From the cell containing the given text, extract its center point as [x, y] coordinate. 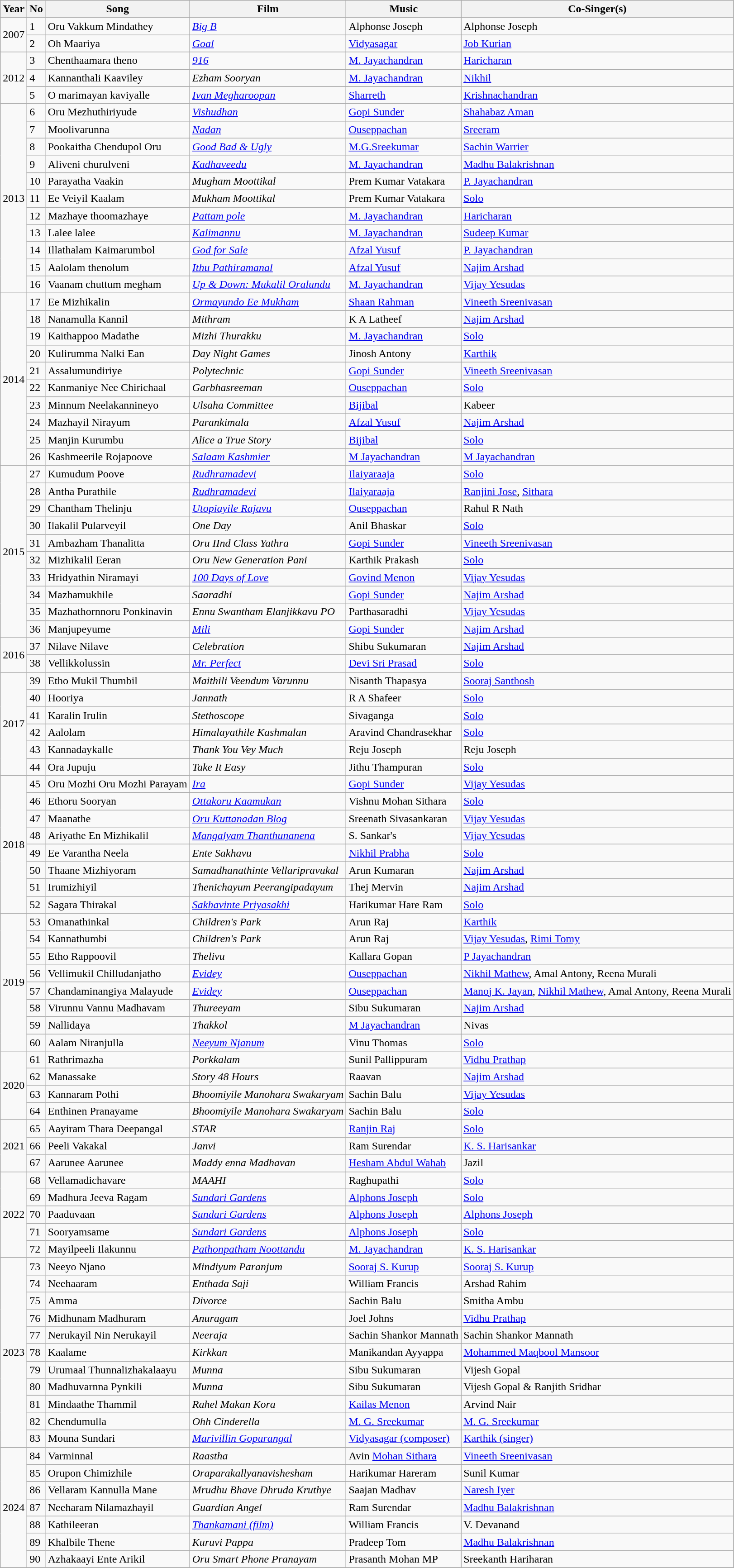
Thelivu [268, 956]
18 [36, 319]
Mayilpeeli Ilakunnu [118, 1249]
Stethoscope [268, 715]
Jinosh Antony [404, 353]
Mazhathornnoru Ponkinavin [118, 612]
29 [36, 509]
7 [36, 129]
Manoj K. Jayan, Nikhil Mathew, Amal Antony, Reena Murali [597, 991]
Ezham Sooryan [268, 78]
25 [36, 439]
2016 [14, 655]
Smitha Ambu [597, 1301]
79 [36, 1370]
S. Sankar's [404, 836]
Anil Bhaskar [404, 526]
Kuruvi Pappa [268, 1542]
Parthasaradhi [404, 612]
Antha Purathile [118, 491]
76 [36, 1318]
V. Devanand [597, 1525]
Mrudhu Bhave Dhruda Kruthye [268, 1490]
74 [36, 1283]
42 [36, 732]
2014 [14, 379]
Oru New Generation Pani [268, 560]
K A Latheef [404, 319]
Kannaram Pothi [118, 1094]
Kalimannu [268, 233]
Aayiram Thara Deepangal [118, 1129]
6 [36, 112]
Anuragam [268, 1318]
26 [36, 457]
Mr. Perfect [268, 663]
Karthik Prakash [404, 560]
80 [36, 1387]
82 [36, 1421]
Thank You Vey Much [268, 749]
2012 [14, 78]
Varminnal [118, 1456]
Nanamulla Kannil [118, 319]
Up & Down: Mukalil Oralundu [268, 285]
Ranjin Raj [404, 1129]
2007 [14, 35]
Shaan Rahman [404, 302]
Mazhaye thoomazhaye [118, 216]
Kumudum Poove [118, 474]
Mangalyam Thanthunanena [268, 836]
4 [36, 78]
Thureeyam [268, 1008]
Song [118, 9]
Karalin Irulin [118, 715]
10 [36, 181]
36 [36, 629]
72 [36, 1249]
Goal [268, 43]
Neeyo Njano [118, 1266]
41 [36, 715]
Assalumundiriye [118, 371]
Vishudhan [268, 112]
Guardian Angel [268, 1507]
Amma [118, 1301]
66 [36, 1146]
Mugham Moottikal [268, 181]
Vellikkolussin [118, 663]
916 [268, 61]
Marivillin Gopurangal [268, 1439]
Co-Singer(s) [597, 9]
Maanathe [118, 819]
Rathrimazha [118, 1060]
43 [36, 749]
Madhuvarnna Pynkili [118, 1387]
Nivas [597, 1025]
Kaalame [118, 1353]
12 [36, 216]
Paaduvaan [118, 1215]
39 [36, 681]
Job Kurian [597, 43]
Big B [268, 26]
31 [36, 543]
Thej Mervin [404, 887]
14 [36, 250]
88 [36, 1525]
85 [36, 1473]
Oru Vakkum Mindathey [118, 26]
8 [36, 147]
Neehaaram [118, 1283]
2020 [14, 1086]
40 [36, 698]
Mithram [268, 319]
71 [36, 1232]
One Day [268, 526]
Manjupeyume [118, 629]
Arun Kumaran [404, 870]
Hooriya [118, 698]
Salaam Kashmier [268, 457]
Pattam pole [268, 216]
11 [36, 198]
Khalbile Thene [118, 1542]
2018 [14, 844]
Raastha [268, 1456]
Nallidaya [118, 1025]
Vishnu Mohan Sithara [404, 801]
Krishnachandran [597, 95]
Parankimala [268, 422]
2017 [14, 724]
Avin Mohan Sithara [404, 1456]
Kabeer [597, 405]
13 [36, 233]
Nilave Nilave [118, 646]
Orupon Chimizhile [118, 1473]
Neeraja [268, 1335]
Vijesh Gopal [597, 1370]
30 [36, 526]
O marimayan kaviyalle [118, 95]
22 [36, 388]
Harikumar Hare Ram [404, 905]
Prasanth Mohan MP [404, 1559]
Divorce [268, 1301]
Vellaram Kannulla Mane [118, 1490]
Kashmeerile Rojapoove [118, 457]
73 [36, 1266]
Sreenath Sivasankaran [404, 819]
Neeharam Nilamazhayil [118, 1507]
20 [36, 353]
Aalolam thenolum [118, 267]
Pathonpatham Noottandu [268, 1249]
Utopiayile Rajavu [268, 509]
33 [36, 577]
61 [36, 1060]
Chendumulla [118, 1421]
Mukham Moottikal [268, 198]
Hridyathin Niramayi [118, 577]
52 [36, 905]
Nikhil Prabha [404, 853]
Nerukayil Nin Nerukayil [118, 1335]
R A Shafeer [404, 698]
87 [36, 1507]
Mindiyum Paranjum [268, 1266]
Manikandan Ayyappa [404, 1353]
Harikumar Hareram [404, 1473]
Sharreth [404, 95]
Ormayundo Ee Mukham [268, 302]
55 [36, 956]
2013 [14, 198]
Aliveni churulveni [118, 164]
24 [36, 422]
81 [36, 1404]
Oru Mozhi Oru Mozhi Parayam [118, 784]
Lalee lalee [118, 233]
68 [36, 1180]
2019 [14, 982]
78 [36, 1353]
Ee Mizhikalin [118, 302]
Devi Sri Prasad [404, 663]
Vidyasagar (composer) [404, 1439]
Chandaminangiya Malayude [118, 991]
God for Sale [268, 250]
9 [36, 164]
59 [36, 1025]
45 [36, 784]
M.G.Sreekumar [404, 147]
Kathileeran [118, 1525]
Maddy enna Madhavan [268, 1163]
Virunnu Vannu Madhavam [118, 1008]
Mizhi Thurakku [268, 336]
Aalolam [118, 732]
Maithili Veendum Varunnu [268, 681]
Aalam Niranjulla [118, 1042]
21 [36, 371]
Pookaitha Chendupol Oru [118, 147]
Samadhanathinte Vellaripravukal [268, 870]
Arshad Rahim [597, 1283]
Sivaganga [404, 715]
Sunil Kumar [597, 1473]
Shahabaz Aman [597, 112]
Ora Jupuju [118, 767]
Raghupathi [404, 1180]
Pradeep Tom [404, 1542]
Oru Smart Phone Pranayam [268, 1559]
Music [404, 9]
Sakhavinte Priyasakhi [268, 905]
Manjin Kurumbu [118, 439]
65 [36, 1129]
Chenthaamara theno [118, 61]
23 [36, 405]
Rahul R Nath [597, 509]
62 [36, 1077]
Madhura Jeeva Ragam [118, 1197]
Sachin Warrier [597, 147]
Thenichayum Peerangipadayum [268, 887]
Ivan Megharoopan [268, 95]
Etho Rappoovil [118, 956]
2022 [14, 1215]
69 [36, 1197]
63 [36, 1094]
Oru Mezhuthiriyude [118, 112]
Jazil [597, 1163]
Ulsaha Committee [268, 405]
75 [36, 1301]
Film [268, 9]
Good Bad & Ugly [268, 147]
Ethoru Sooryan [118, 801]
16 [36, 285]
64 [36, 1111]
2015 [14, 551]
2 [36, 43]
Nikhil Mathew, Amal Antony, Reena Murali [597, 973]
32 [36, 560]
Kannathumbi [118, 939]
Take It Easy [268, 767]
100 Days of Love [268, 577]
Mazhayil Nirayum [118, 422]
No [36, 9]
Minnum Neelakannineyo [118, 405]
Vidyasagar [404, 43]
77 [36, 1335]
5 [36, 95]
Celebration [268, 646]
Kailas Menon [404, 1404]
Ee Varantha Neela [118, 853]
Kannanthali Kaaviley [118, 78]
Naresh Iyer [597, 1490]
Oru Kuttanadan Blog [268, 819]
Ee Veiyil Kaalam [118, 198]
Midhunam Madhuram [118, 1318]
2024 [14, 1507]
44 [36, 767]
Janvi [268, 1146]
Kanmaniye Nee Chirichaal [118, 388]
Ranjini Jose, Sithara [597, 491]
Polytechnic [268, 371]
Nikhil [597, 78]
1 [36, 26]
Alice a True Story [268, 439]
86 [36, 1490]
Saaradhi [268, 595]
3 [36, 61]
Porkkalam [268, 1060]
27 [36, 474]
Ennu Swantham Elanjikkavu PO [268, 612]
Kaithappoo Madathe [118, 336]
19 [36, 336]
Illathalam Kaimarumbol [118, 250]
Moolivarunna [118, 129]
Mindaathe Thammil [118, 1404]
89 [36, 1542]
Sooraj Santhosh [597, 681]
Ithu Pathiramanal [268, 267]
Mili [268, 629]
P Jayachandran [597, 956]
46 [36, 801]
Sudeep Kumar [597, 233]
Sreekanth Hariharan [597, 1559]
48 [36, 836]
17 [36, 302]
Mazhamukhile [118, 595]
Enthinen Pranayame [118, 1111]
2021 [14, 1146]
Aarunee Aarunee [118, 1163]
53 [36, 922]
Vijesh Gopal & Ranjith Sridhar [597, 1387]
51 [36, 887]
Kulirumma Nalki Ean [118, 353]
Oh Maariya [118, 43]
Story 48 Hours [268, 1077]
Vaanam chuttum megham [118, 285]
70 [36, 1215]
Kannadaykalle [118, 749]
28 [36, 491]
Rahel Makan Kora [268, 1404]
37 [36, 646]
Arvind Nair [597, 1404]
Sooryamsame [118, 1232]
34 [36, 595]
38 [36, 663]
Ottakoru Kaamukan [268, 801]
Jithu Thampuran [404, 767]
Ente Sakhavu [268, 853]
Azhakaayi Ente Arikil [118, 1559]
60 [36, 1042]
Vellimukil Chilludanjatho [118, 973]
Vellamadichavare [118, 1180]
2023 [14, 1352]
Mizhikalil Eeran [118, 560]
15 [36, 267]
Etho Mukil Thumbil [118, 681]
Sunil Pallippuram [404, 1060]
83 [36, 1439]
Vijay Yesudas, Rimi Tomy [597, 939]
Mouna Sundari [118, 1439]
Ariyathe En Mizhikalil [118, 836]
84 [36, 1456]
35 [36, 612]
Karthik (singer) [597, 1439]
67 [36, 1163]
56 [36, 973]
Kallara Gopan [404, 956]
Jannath [268, 698]
Day Night Games [268, 353]
58 [36, 1008]
Vinu Thomas [404, 1042]
Omanathinkal [118, 922]
Parayatha Vaakin [118, 181]
Irumizhiyil [118, 887]
Oraparakallyanavishesham [268, 1473]
Chantham Thelinju [118, 509]
Nadan [268, 129]
Joel Johns [404, 1318]
Thakkol [268, 1025]
Peeli Vakakal [118, 1146]
STAR [268, 1129]
Ira [268, 784]
Sreeram [597, 129]
54 [36, 939]
Ambazham Thanalitta [118, 543]
Manassake [118, 1077]
Shibu Sukumaran [404, 646]
Himalayathile Kashmalan [268, 732]
Sagara Thirakal [118, 905]
Mohammed Maqbool Mansoor [597, 1353]
MAAHI [268, 1180]
49 [36, 853]
Raavan [404, 1077]
Garbhasreeman [268, 388]
90 [36, 1559]
Govind Menon [404, 577]
Enthada Saji [268, 1283]
Hesham Abdul Wahab [404, 1163]
Year [14, 9]
Thankamani (film) [268, 1525]
Nisanth Thapasya [404, 681]
Aravind Chandrasekhar [404, 732]
Ohh Cinderella [268, 1421]
47 [36, 819]
Urumaal Thunnalizhakalaayu [118, 1370]
50 [36, 870]
Oru IInd Class Yathra [268, 543]
Thaane Mizhiyoram [118, 870]
Saajan Madhav [404, 1490]
Ilakalil Pularveyil [118, 526]
Neeyum Njanum [268, 1042]
57 [36, 991]
Kadhaveedu [268, 164]
Kirkkan [268, 1353]
